Detect which cell encompasses the target text, then output its (x, y) center coordinate. 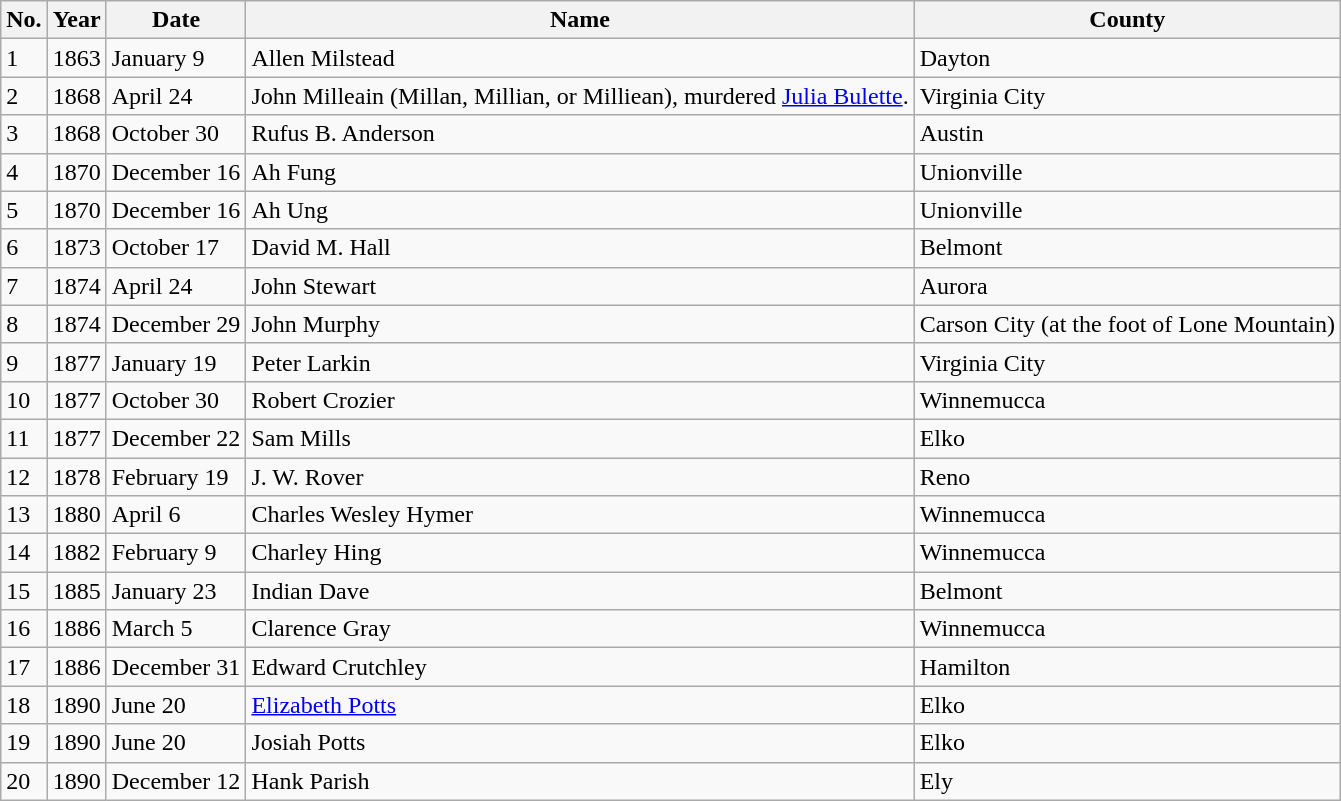
Rufus B. Anderson (580, 134)
20 (24, 781)
5 (24, 210)
Aurora (1127, 286)
December 31 (176, 667)
16 (24, 629)
8 (24, 324)
John Milleain (Millan, Millian, or Milliean), murdered Julia Bulette. (580, 96)
18 (24, 705)
David M. Hall (580, 248)
Josiah Potts (580, 743)
13 (24, 515)
Clarence Gray (580, 629)
1882 (76, 553)
April 6 (176, 515)
Ely (1127, 781)
Charles Wesley Hymer (580, 515)
1 (24, 58)
Sam Mills (580, 438)
9 (24, 362)
Peter Larkin (580, 362)
11 (24, 438)
Ah Ung (580, 210)
County (1127, 20)
Allen Milstead (580, 58)
January 9 (176, 58)
Austin (1127, 134)
December 29 (176, 324)
1873 (76, 248)
J. W. Rover (580, 477)
Carson City (at the foot of Lone Mountain) (1127, 324)
John Stewart (580, 286)
Dayton (1127, 58)
Ah Fung (580, 172)
January 19 (176, 362)
Hank Parish (580, 781)
1863 (76, 58)
Reno (1127, 477)
10 (24, 400)
Robert Crozier (580, 400)
John Murphy (580, 324)
19 (24, 743)
Year (76, 20)
February 19 (176, 477)
15 (24, 591)
March 5 (176, 629)
3 (24, 134)
6 (24, 248)
1880 (76, 515)
December 22 (176, 438)
Hamilton (1127, 667)
Date (176, 20)
1885 (76, 591)
12 (24, 477)
Edward Crutchley (580, 667)
February 9 (176, 553)
4 (24, 172)
No. (24, 20)
14 (24, 553)
1878 (76, 477)
17 (24, 667)
2 (24, 96)
October 17 (176, 248)
Indian Dave (580, 591)
Name (580, 20)
January 23 (176, 591)
Elizabeth Potts (580, 705)
December 12 (176, 781)
Charley Hing (580, 553)
7 (24, 286)
